For the text-containing cell, return its midpoint in [x, y] coordinate format. 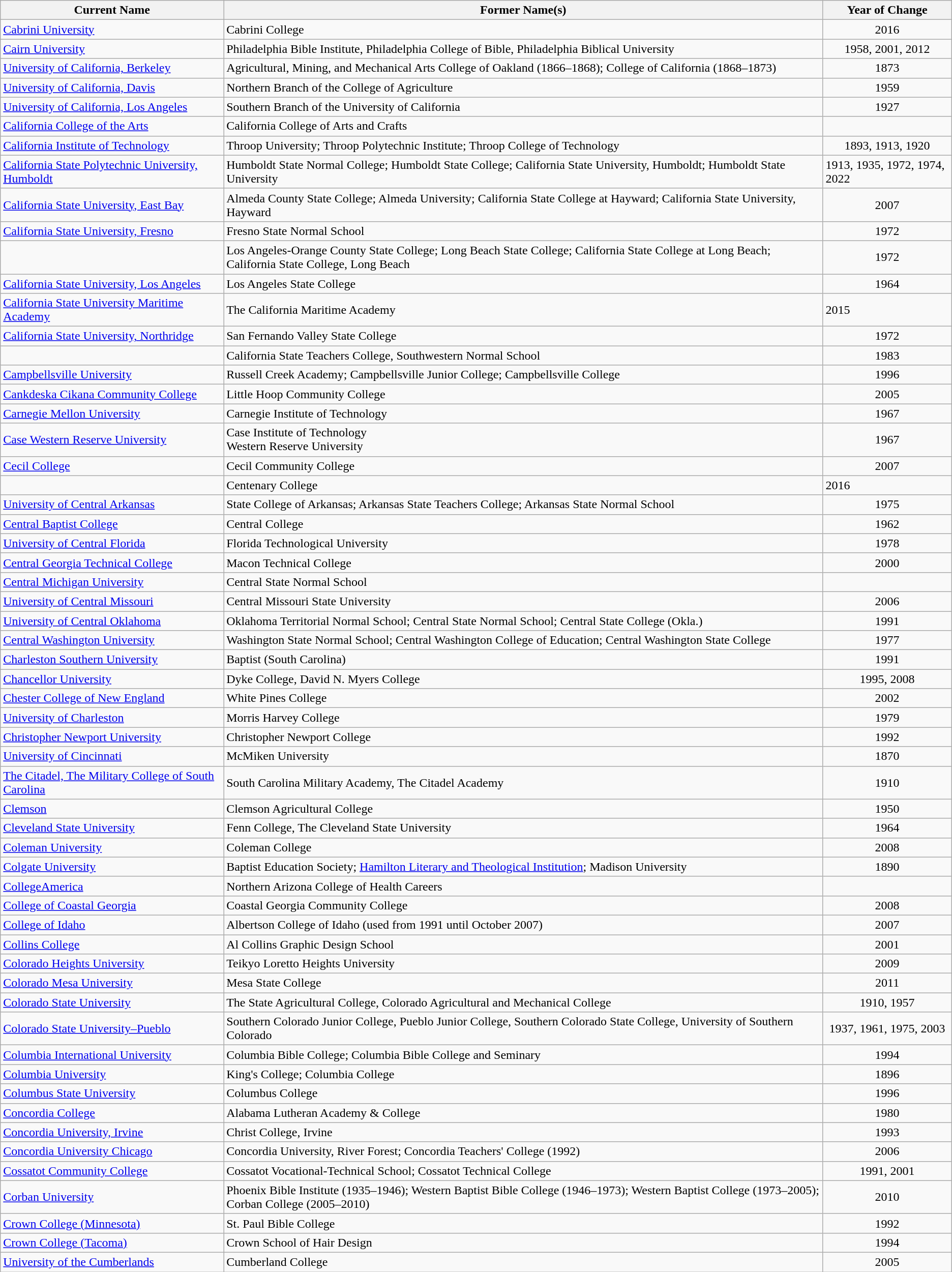
1910, 1957 [887, 1002]
Christopher Newport University [112, 737]
Southern Branch of the University of California [523, 107]
McMiken University [523, 756]
Cleveland State University [112, 828]
2010 [887, 1197]
California State Teachers College, Southwestern Normal School [523, 356]
California College of Arts and Crafts [523, 126]
California State University, Northridge [112, 336]
1975 [887, 505]
Chancellor University [112, 679]
Phoenix Bible Institute (1935–1946); Western Baptist Bible College (1946–1973); Western Baptist College (1973–2005); Corban College (2005–2010) [523, 1197]
The Citadel, The Military College of South Carolina [112, 782]
Cabrini University [112, 29]
Campbellsville University [112, 375]
The California Maritime Academy [523, 310]
Cairn University [112, 49]
Colorado Heights University [112, 964]
San Fernando Valley State College [523, 336]
University of Central Florida [112, 543]
South Carolina Military Academy, The Citadel Academy [523, 782]
The State Agricultural College, Colorado Agricultural and Mechanical College [523, 1002]
Central State Normal School [523, 582]
Dyke College, David N. Myers College [523, 679]
Year of Change [887, 10]
Colorado Mesa University [112, 983]
University of Central Oklahoma [112, 621]
California College of the Arts [112, 126]
1962 [887, 524]
1959 [887, 87]
1890 [887, 867]
1993 [887, 1132]
1979 [887, 718]
Baptist (South Carolina) [523, 660]
Washington State Normal School; Central Washington College of Education; Central Washington State College [523, 640]
1978 [887, 543]
Cecil Community College [523, 466]
Colorado State University–Pueblo [112, 1028]
Teikyo Loretto Heights University [523, 964]
King's College; Columbia College [523, 1074]
California Institute of Technology [112, 145]
Agricultural, Mining, and Mechanical Arts College of Oakland (1866–1868); College of California (1868–1873) [523, 68]
Christ College, Irvine [523, 1132]
Cankdeska Cikana Community College [112, 394]
California State University, Los Angeles [112, 283]
College of Idaho [112, 925]
Clemson Agricultural College [523, 809]
Centenary College [523, 485]
Macon Technical College [523, 563]
Chester College of New England [112, 698]
University of Central Missouri [112, 601]
Throop University; Throop Polytechnic Institute; Throop College of Technology [523, 145]
2001 [887, 944]
Oklahoma Territorial Normal School; Central State Normal School; Central State College (Okla.) [523, 621]
Florida Technological University [523, 543]
St. Paul Bible College [523, 1223]
Morris Harvey College [523, 718]
Central College [523, 524]
Cossatot Community College [112, 1171]
1977 [887, 640]
Al Collins Graphic Design School [523, 944]
Concordia College [112, 1113]
Cecil College [112, 466]
Columbia International University [112, 1055]
Central Michigan University [112, 582]
University of Central Arkansas [112, 505]
White Pines College [523, 698]
Baptist Education Society; Hamilton Literary and Theological Institution; Madison University [523, 867]
1896 [887, 1074]
Los Angeles-Orange County State College; Long Beach State College; California State College at Long Beach; California State College, Long Beach [523, 257]
Carnegie Mellon University [112, 413]
1983 [887, 356]
Coleman College [523, 847]
Cumberland College [523, 1262]
Northern Arizona College of Health Careers [523, 886]
Central Washington University [112, 640]
1893, 1913, 1920 [887, 145]
Columbus College [523, 1093]
CollegeAmerica [112, 886]
Los Angeles State College [523, 283]
1910 [887, 782]
Collins College [112, 944]
Coleman University [112, 847]
California State University Maritime Academy [112, 310]
Case Institute of TechnologyWestern Reserve University [523, 439]
Corban University [112, 1197]
Philadelphia Bible Institute, Philadelphia College of Bible, Philadelphia Biblical University [523, 49]
Christopher Newport College [523, 737]
2002 [887, 698]
Crown College (Minnesota) [112, 1223]
Albertson College of Idaho (used from 1991 until October 2007) [523, 925]
2009 [887, 964]
Concordia University Chicago [112, 1151]
University of California, Davis [112, 87]
Central Georgia Technical College [112, 563]
Central Baptist College [112, 524]
University of the Cumberlands [112, 1262]
Concordia University, Irvine [112, 1132]
Russell Creek Academy; Campbellsville Junior College; Campbellsville College [523, 375]
Mesa State College [523, 983]
1873 [887, 68]
Clemson [112, 809]
Fresno State Normal School [523, 231]
1950 [887, 809]
1913, 1935, 1972, 1974, 2022 [887, 172]
Central Missouri State University [523, 601]
Cossatot Vocational-Technical School; Cossatot Technical College [523, 1171]
Crown School of Hair Design [523, 1243]
Case Western Reserve University [112, 439]
Crown College (Tacoma) [112, 1243]
Colorado State University [112, 1002]
2015 [887, 310]
Columbia Bible College; Columbia Bible College and Seminary [523, 1055]
Coastal Georgia Community College [523, 905]
California State Polytechnic University, Humboldt [112, 172]
Almeda County State College; Almeda University; California State College at Hayward; California State University, Hayward [523, 204]
1937, 1961, 1975, 2003 [887, 1028]
University of California, Los Angeles [112, 107]
2011 [887, 983]
Fenn College, The Cleveland State University [523, 828]
California State University, Fresno [112, 231]
1980 [887, 1113]
Little Hoop Community College [523, 394]
1870 [887, 756]
1995, 2008 [887, 679]
Concordia University, River Forest; Concordia Teachers' College (1992) [523, 1151]
University of California, Berkeley [112, 68]
University of Charleston [112, 718]
College of Coastal Georgia [112, 905]
Colgate University [112, 867]
Alabama Lutheran Academy & College [523, 1113]
1927 [887, 107]
State College of Arkansas; Arkansas State Teachers College; Arkansas State Normal School [523, 505]
Columbus State University [112, 1093]
Charleston Southern University [112, 660]
Former Name(s) [523, 10]
1991, 2001 [887, 1171]
2000 [887, 563]
California State University, East Bay [112, 204]
Cabrini College [523, 29]
Columbia University [112, 1074]
Northern Branch of the College of Agriculture [523, 87]
Carnegie Institute of Technology [523, 413]
Southern Colorado Junior College, Pueblo Junior College, Southern Colorado State College, University of Southern Colorado [523, 1028]
1958, 2001, 2012 [887, 49]
Current Name [112, 10]
Humboldt State Normal College; Humboldt State College; California State University, Humboldt; Humboldt State University [523, 172]
University of Cincinnati [112, 756]
